For the text-containing cell, return its midpoint in (X, Y) coordinate format. 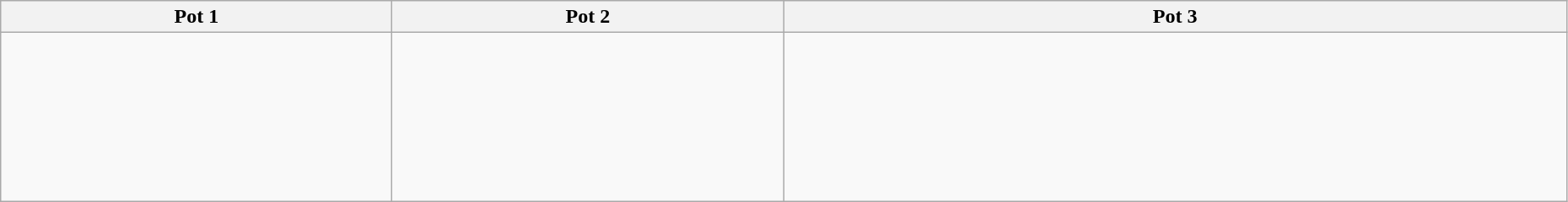
Pot 1 (197, 17)
Pot 2 (588, 17)
Pot 3 (1175, 17)
